Extract the [X, Y] coordinate from the center of the cell holding the provided text.  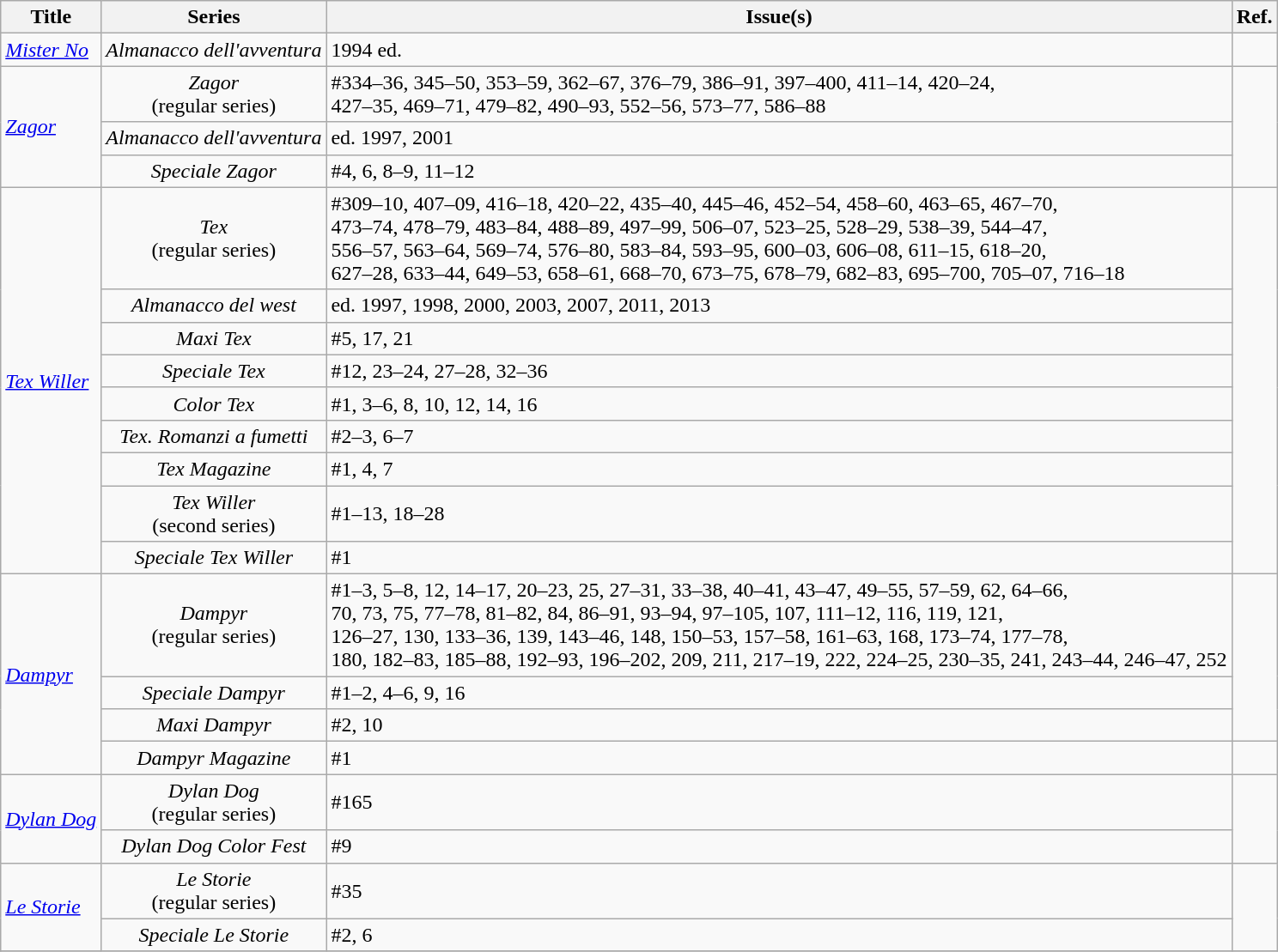
Speciale Dampyr [214, 693]
Tex Willer [52, 381]
#35 [779, 891]
Almanacco del west [214, 306]
#5, 17, 21 [779, 338]
Maxi Dampyr [214, 725]
Dylan Dog Color Fest [214, 846]
Maxi Tex [214, 338]
Color Tex [214, 403]
Speciale Tex [214, 371]
Le Storie [52, 907]
Le Storie(regular series) [214, 891]
Dampyr [52, 675]
#2, 10 [779, 725]
Tex(regular series) [214, 239]
#165 [779, 802]
Mister No [52, 50]
Ref. [1254, 17]
#1–2, 4–6, 9, 16 [779, 693]
Series [214, 17]
#12, 23–24, 27–28, 32–36 [779, 371]
#1, 4, 7 [779, 469]
#1, 3–6, 8, 10, 12, 14, 16 [779, 403]
Zagor [52, 127]
ed. 1997, 2001 [779, 138]
Speciale Le Storie [214, 935]
ed. 1997, 1998, 2000, 2003, 2007, 2011, 2013 [779, 306]
Speciale Zagor [214, 171]
Dylan Dog [52, 819]
Tex Willer(second series) [214, 513]
#9 [779, 846]
Speciale Tex Willer [214, 558]
Dampyr(regular series) [214, 625]
#1–13, 18–28 [779, 513]
#334–36, 345–50, 353–59, 362–67, 376–79, 386–91, 397–400, 411–14, 420–24, 427–35, 469–71, 479–82, 490–93, 552–56, 573–77, 586–88 [779, 94]
#2, 6 [779, 935]
Issue(s) [779, 17]
Dampyr Magazine [214, 758]
#2–3, 6–7 [779, 436]
Title [52, 17]
1994 ed. [779, 50]
Tex. Romanzi a fumetti [214, 436]
Zagor(regular series) [214, 94]
Dylan Dog(regular series) [214, 802]
#4, 6, 8–9, 11–12 [779, 171]
Tex Magazine [214, 469]
